Search for the cell housing the specified text and yield its [x, y] center coordinate. 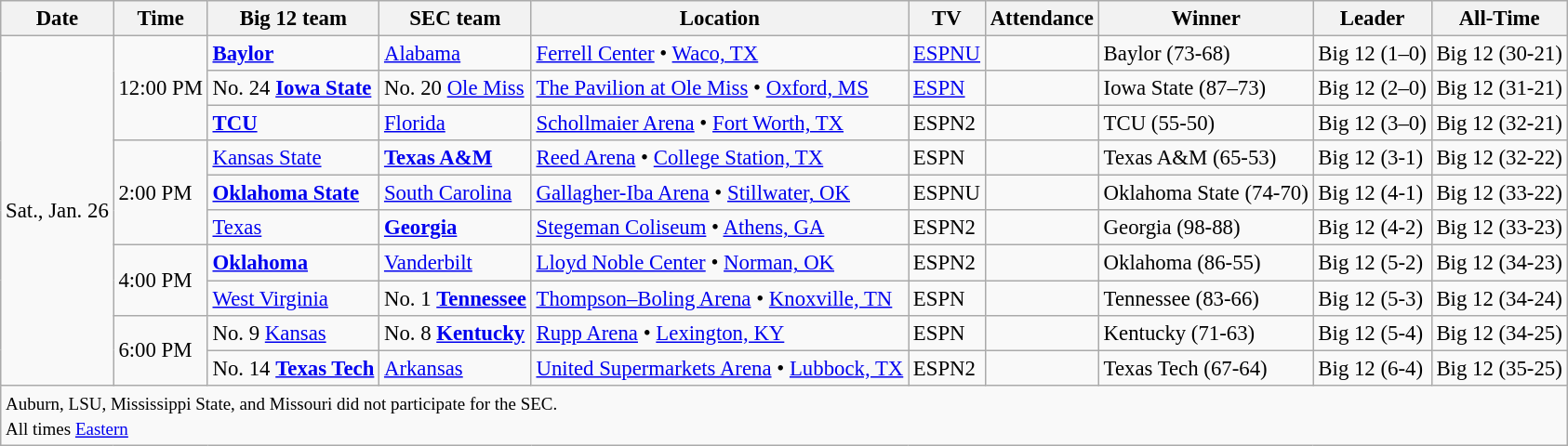
SEC team [456, 19]
4:00 PM [160, 281]
Reed Arena • College Station, TX [720, 158]
Stegeman Coliseum • Athens, GA [720, 228]
Sat., Jan. 26 [58, 211]
Big 12 (30-21) [1499, 54]
Winner [1205, 19]
Big 12 (6-4) [1373, 368]
Big 12 (34-25) [1499, 333]
Big 12 (1–0) [1373, 54]
Big 12 (3–0) [1373, 124]
Alabama [456, 54]
Date [58, 19]
Big 12 (32-21) [1499, 124]
Big 12 (4-1) [1373, 193]
Gallagher-Iba Arena • Stillwater, OK [720, 193]
Big 12 (5-4) [1373, 333]
South Carolina [456, 193]
Big 12 (35-25) [1499, 368]
Big 12 (31-21) [1499, 88]
Big 12 (33-22) [1499, 193]
Ferrell Center • Waco, TX [720, 54]
Oklahoma [293, 263]
No. 9 Kansas [293, 333]
2:00 PM [160, 193]
Time [160, 19]
Big 12 (3-1) [1373, 158]
Georgia (98-88) [1205, 228]
Kentucky (71-63) [1205, 333]
The Pavilion at Ole Miss • Oxford, MS [720, 88]
Georgia [456, 228]
Oklahoma (86-55) [1205, 263]
Big 12 (4-2) [1373, 228]
Texas A&M [456, 158]
TCU (55-50) [1205, 124]
Vanderbilt [456, 263]
Iowa State (87–73) [1205, 88]
Big 12 (5-3) [1373, 298]
Texas [293, 228]
TV [947, 19]
Thompson–Boling Arena • Knoxville, TN [720, 298]
United Supermarkets Arena • Lubbock, TX [720, 368]
6:00 PM [160, 349]
Big 12 (2–0) [1373, 88]
No. 1 Tennessee [456, 298]
Lloyd Noble Center • Norman, OK [720, 263]
Rupp Arena • Lexington, KY [720, 333]
Kansas State [293, 158]
Leader [1373, 19]
Oklahoma State [293, 193]
TCU [293, 124]
No. 8 Kentucky [456, 333]
12:00 PM [160, 89]
West Virginia [293, 298]
Schollmaier Arena • Fort Worth, TX [720, 124]
Location [720, 19]
Tennessee (83-66) [1205, 298]
Texas A&M (65-53) [1205, 158]
Big 12 (34-24) [1499, 298]
Texas Tech (67-64) [1205, 368]
Baylor (73-68) [1205, 54]
No. 24 Iowa State [293, 88]
Baylor [293, 54]
Arkansas [456, 368]
Big 12 team [293, 19]
Big 12 (5-2) [1373, 263]
No. 14 Texas Tech [293, 368]
Auburn, LSU, Mississippi State, and Missouri did not participate for the SEC.All times Eastern [784, 414]
Florida [456, 124]
Big 12 (33-23) [1499, 228]
Attendance [1042, 19]
All-Time [1499, 19]
Oklahoma State (74-70) [1205, 193]
Big 12 (32-22) [1499, 158]
Big 12 (34-23) [1499, 263]
No. 20 Ole Miss [456, 88]
